Pinpoint the cell where the given text exists, returning its (X, Y) midpoint coordinate. 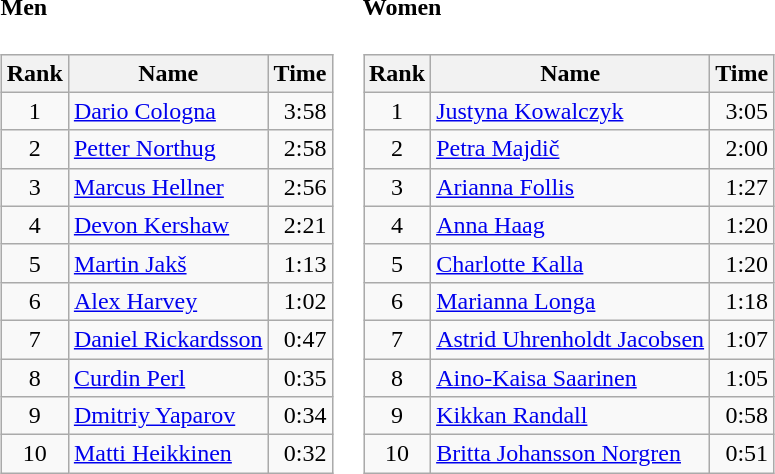
2:21 (300, 225)
Aino-Kaisa Saarinen (570, 378)
Justyna Kowalczyk (570, 111)
Alex Harvey (168, 301)
3:58 (300, 111)
1:13 (300, 263)
0:34 (300, 416)
1:27 (742, 187)
Astrid Uhrenholdt Jacobsen (570, 339)
2:56 (300, 187)
2:58 (300, 149)
3:05 (742, 111)
Matti Heikkinen (168, 454)
Marianna Longa (570, 301)
Daniel Rickardsson (168, 339)
Anna Haag (570, 225)
Devon Kershaw (168, 225)
1:02 (300, 301)
0:35 (300, 378)
1:18 (742, 301)
2:00 (742, 149)
0:58 (742, 416)
Arianna Follis (570, 187)
Petra Majdič (570, 149)
0:32 (300, 454)
0:51 (742, 454)
Britta Johansson Norgren (570, 454)
Marcus Hellner (168, 187)
Petter Northug (168, 149)
Curdin Perl (168, 378)
Dario Cologna (168, 111)
Martin Jakš (168, 263)
1:07 (742, 339)
1:05 (742, 378)
Charlotte Kalla (570, 263)
0:47 (300, 339)
Dmitriy Yaparov (168, 416)
Kikkan Randall (570, 416)
